Find where the given text appears and provide that cell's center as (X, Y) coordinate. 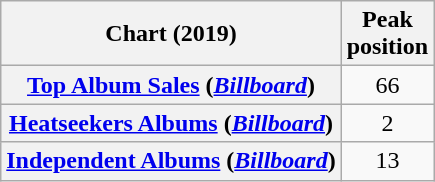
2 (387, 123)
Peakposition (387, 34)
Top Album Sales (Billboard) (171, 85)
Independent Albums (Billboard) (171, 161)
Chart (2019) (171, 34)
66 (387, 85)
Heatseekers Albums (Billboard) (171, 123)
13 (387, 161)
